Pinpoint the cell where the given text exists, returning its (x, y) midpoint coordinate. 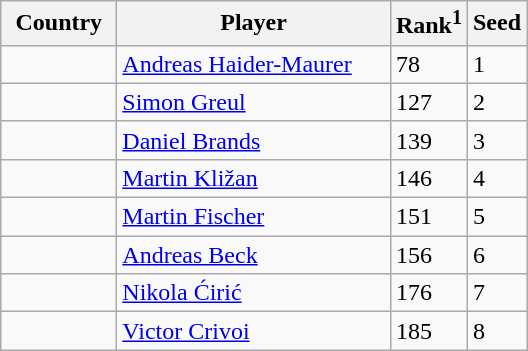
2 (496, 102)
Martin Fischer (254, 217)
78 (428, 64)
127 (428, 102)
Victor Crivoi (254, 331)
176 (428, 293)
185 (428, 331)
139 (428, 140)
Andreas Haider-Maurer (254, 64)
146 (428, 178)
5 (496, 217)
Martin Kližan (254, 178)
1 (496, 64)
7 (496, 293)
6 (496, 255)
Seed (496, 24)
Player (254, 24)
Nikola Ćirić (254, 293)
Andreas Beck (254, 255)
8 (496, 331)
Daniel Brands (254, 140)
3 (496, 140)
Rank1 (428, 24)
Simon Greul (254, 102)
151 (428, 217)
4 (496, 178)
156 (428, 255)
Country (59, 24)
